Output the (x, y) coordinate of the center of the cell containing the given text.  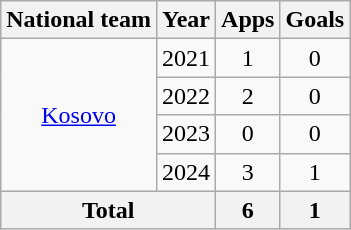
Total (108, 210)
2022 (186, 96)
National team (79, 20)
Goals (315, 20)
2 (248, 96)
Year (186, 20)
2023 (186, 134)
Apps (248, 20)
6 (248, 210)
2021 (186, 58)
2024 (186, 172)
3 (248, 172)
Kosovo (79, 115)
